Determine the [X, Y] coordinate at the center of the cell enclosing the given text.  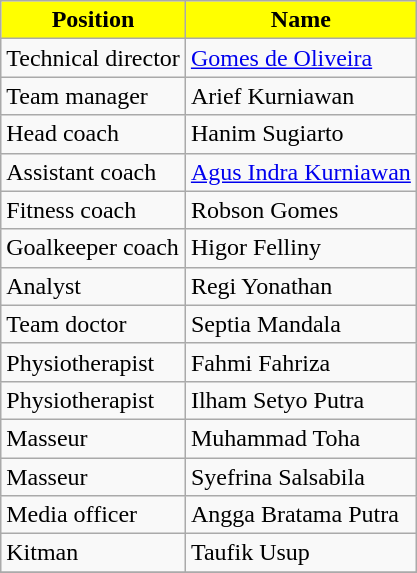
Muhammad Toha [300, 438]
Regi Yonathan [300, 286]
Team doctor [94, 324]
Kitman [94, 553]
Analyst [94, 286]
Syefrina Salsabila [300, 477]
Name [300, 20]
Assistant coach [94, 172]
Technical director [94, 58]
Fitness coach [94, 210]
Gomes de Oliveira [300, 58]
Higor Felliny [300, 248]
Team manager [94, 96]
Arief Kurniawan [300, 96]
Agus Indra Kurniawan [300, 172]
Angga Bratama Putra [300, 515]
Fahmi Fahriza [300, 362]
Robson Gomes [300, 210]
Position [94, 20]
Taufik Usup [300, 553]
Head coach [94, 134]
Ilham Setyo Putra [300, 400]
Septia Mandala [300, 324]
Goalkeeper coach [94, 248]
Media officer [94, 515]
Hanim Sugiarto [300, 134]
